Identify which cell holds the provided text, then report its [X, Y] central coordinate. 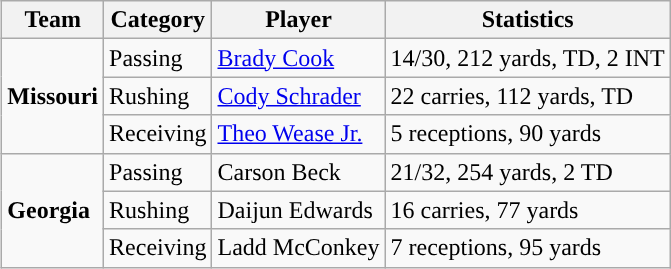
Theo Wease Jr. [298, 134]
Daijun Edwards [298, 210]
16 carries, 77 yards [528, 210]
14/30, 212 yards, TD, 2 INT [528, 58]
Brady Cook [298, 58]
Carson Beck [298, 172]
21/32, 254 yards, 2 TD [528, 172]
Category [158, 20]
22 carries, 112 yards, TD [528, 96]
5 receptions, 90 yards [528, 134]
Statistics [528, 20]
Player [298, 20]
Team [53, 20]
7 receptions, 95 yards [528, 248]
Missouri [53, 96]
Cody Schrader [298, 96]
Ladd McConkey [298, 248]
Georgia [53, 210]
